Find where the given text appears and provide that cell's center as [X, Y] coordinate. 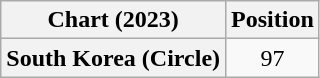
Chart (2023) [114, 20]
97 [273, 58]
South Korea (Circle) [114, 58]
Position [273, 20]
